Pinpoint the cell where the given text exists, returning its [X, Y] midpoint coordinate. 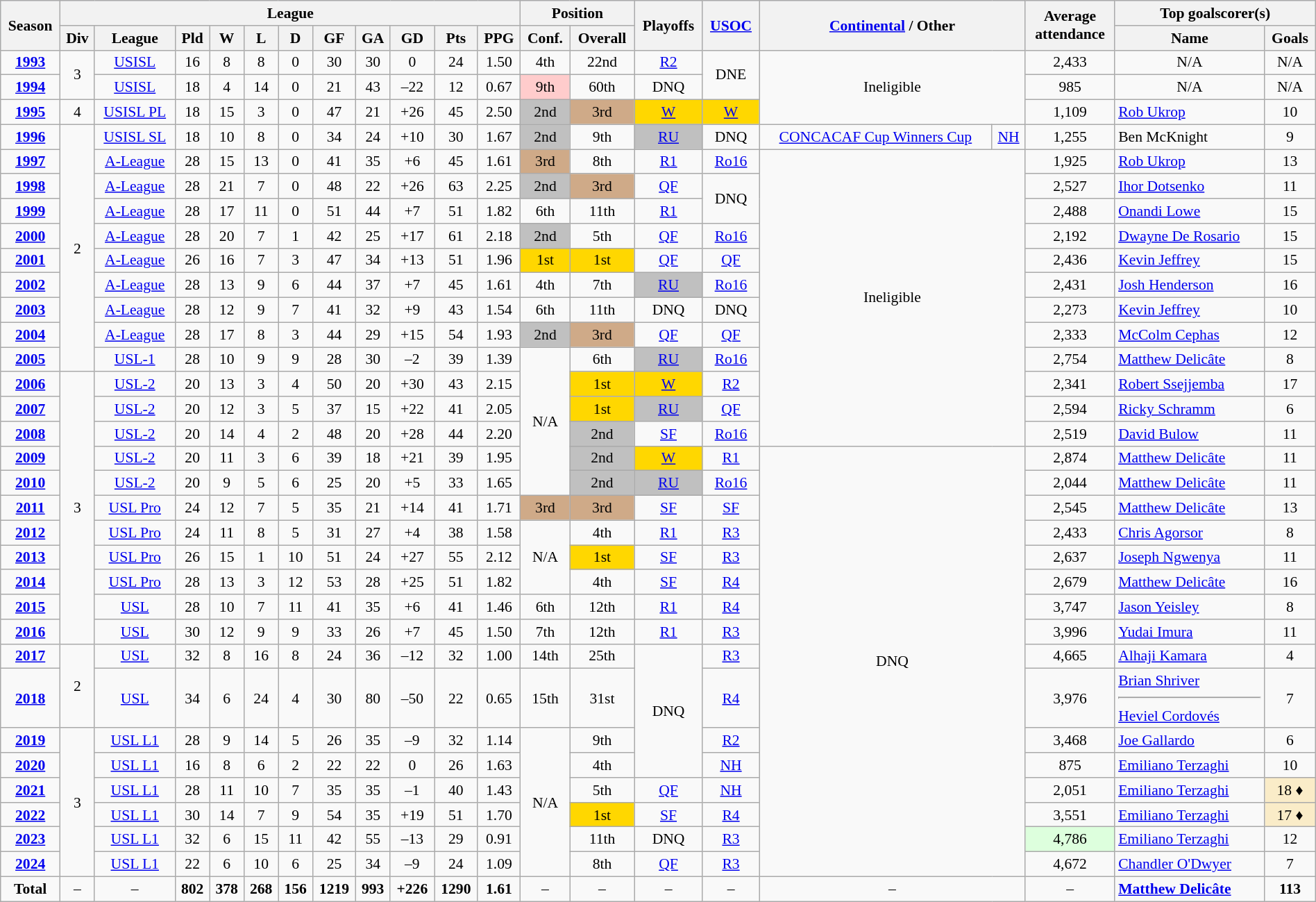
22nd [602, 62]
DNE [731, 75]
Top goalscorer(s) [1215, 13]
0.91 [499, 840]
Name [1190, 38]
2.15 [499, 385]
+27 [412, 558]
2.20 [499, 434]
2,545 [1070, 508]
Season [31, 25]
1.67 [499, 137]
Dwayne De Rosario [1190, 236]
2017 [31, 656]
USOC [731, 25]
Conf. [546, 38]
156 [296, 889]
+19 [412, 815]
27 [373, 533]
1219 [334, 889]
Pld [192, 38]
–2 [412, 360]
3,976 [1070, 699]
2,273 [1070, 310]
2007 [31, 409]
Average attendance [1070, 25]
2,051 [1070, 790]
GA [373, 38]
2004 [31, 335]
2009 [31, 458]
1,925 [1070, 162]
+13 [412, 260]
1.63 [499, 765]
2,637 [1070, 558]
993 [373, 889]
–22 [412, 87]
Robert Ssejjemba [1190, 385]
2003 [31, 310]
USL-1 [135, 360]
1,255 [1070, 137]
Chandler O'Dwyer [1190, 865]
2001 [31, 260]
2005 [31, 360]
L [261, 38]
61 [456, 236]
Overall [602, 38]
Ihor Dotsenko [1190, 187]
2020 [31, 765]
2,192 [1070, 236]
2011 [31, 508]
1.00 [499, 656]
1995 [31, 112]
2013 [31, 558]
2010 [31, 483]
2023 [31, 840]
2016 [31, 632]
2022 [31, 815]
+22 [412, 409]
–13 [412, 840]
1994 [31, 87]
Chris Agorsor [1190, 533]
2000 [31, 236]
1.54 [499, 310]
McColm Cephas [1190, 335]
18 ♦ [1290, 790]
Pts [456, 38]
1999 [31, 211]
Playoffs [668, 25]
Position [577, 13]
2,594 [1070, 409]
+21 [412, 458]
1997 [31, 162]
1.09 [499, 865]
2,341 [1070, 385]
1993 [31, 62]
15th [546, 699]
14th [546, 656]
3,747 [1070, 607]
2.25 [499, 187]
2.50 [499, 112]
985 [1070, 87]
2006 [31, 385]
+10 [412, 137]
2,679 [1070, 583]
Total [31, 889]
USISL SL [135, 137]
+17 [412, 236]
2,333 [1070, 335]
+30 [412, 385]
38 [456, 533]
2002 [31, 285]
2,431 [1070, 285]
1.14 [499, 741]
2019 [31, 741]
1.70 [499, 815]
1.39 [499, 360]
Jason Yeisley [1190, 607]
4,665 [1070, 656]
+28 [412, 434]
50 [334, 385]
1290 [456, 889]
0.65 [499, 699]
1.71 [499, 508]
1998 [31, 187]
GF [334, 38]
1.58 [499, 533]
–12 [412, 656]
+4 [412, 533]
2,436 [1070, 260]
USISL PL [135, 112]
31st [602, 699]
2018 [31, 699]
Goals [1290, 38]
4,786 [1070, 840]
3,996 [1070, 632]
36 [373, 656]
2,874 [1070, 458]
Alhaji Kamara [1190, 656]
Yudai Imura [1190, 632]
2021 [31, 790]
1.96 [499, 260]
D [296, 38]
2012 [31, 533]
Joseph Ngwenya [1190, 558]
PPG [499, 38]
2.12 [499, 558]
+226 [412, 889]
GD [412, 38]
1.65 [499, 483]
+14 [412, 508]
2008 [31, 434]
40 [456, 790]
Brian Shriver Heviel Cordovés [1190, 699]
63 [456, 187]
1.95 [499, 458]
80 [373, 699]
1,109 [1070, 112]
268 [261, 889]
1.43 [499, 790]
31 [334, 533]
2,754 [1070, 360]
25th [602, 656]
378 [227, 889]
Div [78, 38]
–50 [412, 699]
+15 [412, 335]
3,468 [1070, 741]
53 [334, 583]
1.93 [499, 335]
Onandi Lowe [1190, 211]
802 [192, 889]
1996 [31, 137]
–1 [412, 790]
Josh Henderson [1190, 285]
+25 [412, 583]
2,527 [1070, 187]
+9 [412, 310]
Joe Gallardo [1190, 741]
2,044 [1070, 483]
Ricky Schramm [1190, 409]
2,519 [1070, 434]
2.18 [499, 236]
2,488 [1070, 211]
CONCACAF Cup Winners Cup [876, 137]
1.46 [499, 607]
2015 [31, 607]
Continental / Other [893, 25]
0.67 [499, 87]
David Bulow [1190, 434]
Ben McKnight [1190, 137]
2.05 [499, 409]
113 [1290, 889]
4,672 [1070, 865]
17 ♦ [1290, 815]
2014 [31, 583]
+5 [412, 483]
2024 [31, 865]
60th [602, 87]
875 [1070, 765]
3,551 [1070, 815]
